Pinpoint the cell where the given text exists, returning its [x, y] midpoint coordinate. 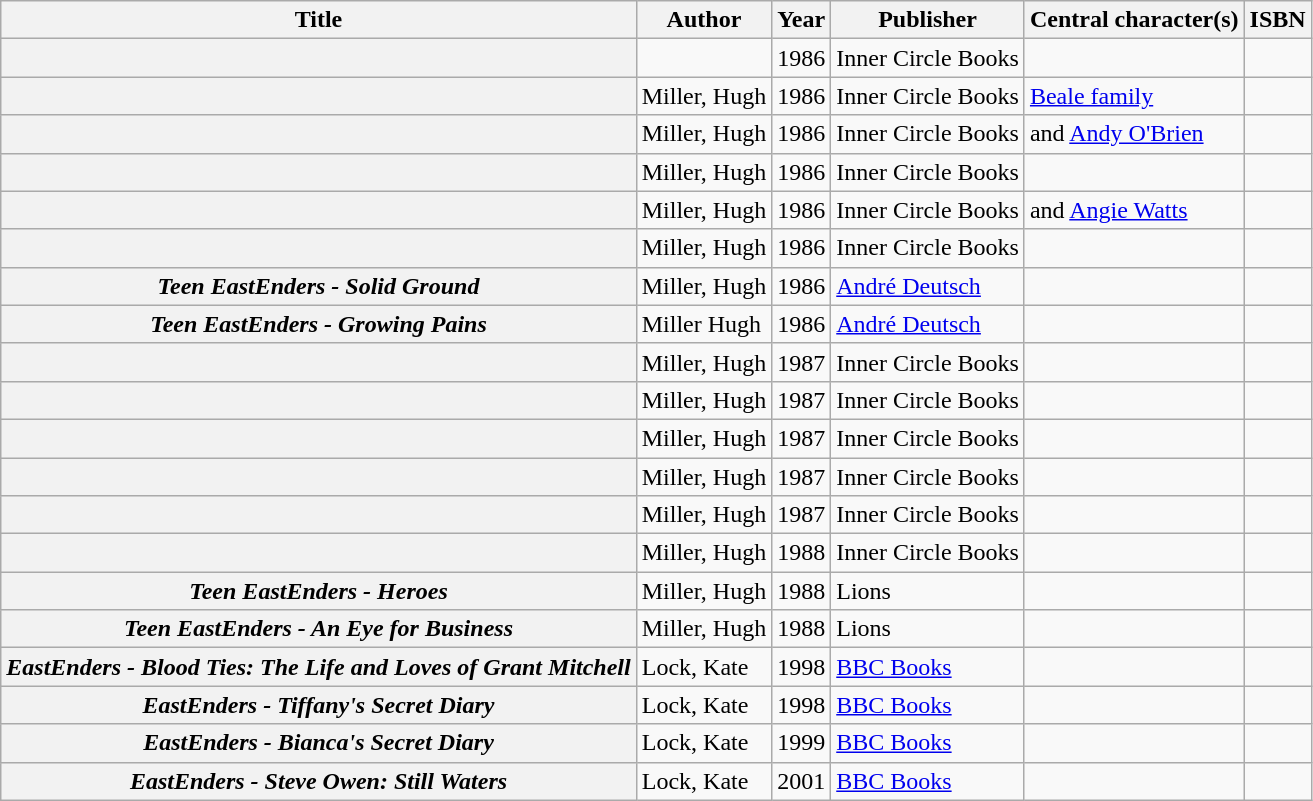
Teen EastEnders - Solid Ground [318, 286]
EastEnders - Steve Owen: Still Waters [318, 781]
and Andy O'Brien [1134, 134]
Title [318, 20]
Central character(s) [1134, 20]
Year [802, 20]
and Angie Watts [1134, 210]
EastEnders - Bianca's Secret Diary [318, 743]
1999 [802, 743]
Publisher [928, 20]
Beale family [1134, 96]
Teen EastEnders - Growing Pains [318, 324]
Author [704, 20]
EastEnders - Blood Ties: The Life and Loves of Grant Mitchell [318, 667]
ISBN [1278, 20]
EastEnders - Tiffany's Secret Diary [318, 705]
Miller Hugh [704, 324]
Teen EastEnders - Heroes [318, 591]
2001 [802, 781]
Teen EastEnders - An Eye for Business [318, 629]
